Determine the (x, y) coordinate at the center of the cell enclosing the given text.  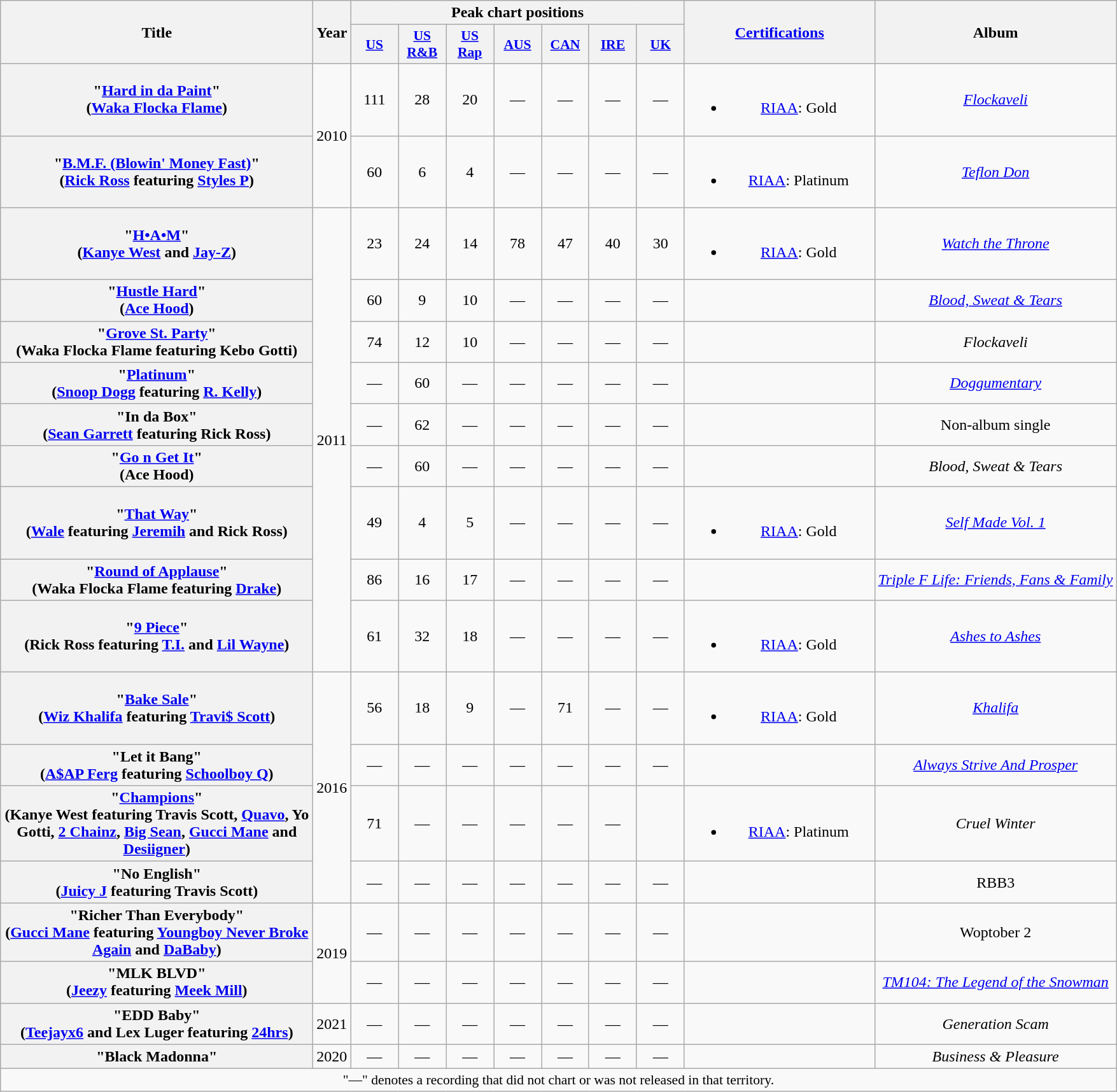
86 (374, 579)
Generation Scam (995, 1024)
IRE (612, 45)
17 (470, 579)
"Go n Get It"(Ace Hood) (157, 466)
Certifications (779, 32)
Peak chart positions (517, 13)
23 (374, 243)
"EDD Baby"(Teejayx6 and Lex Luger featuring 24hrs) (157, 1024)
"That Way"(Wale featuring Jeremih and Rick Ross) (157, 522)
Year (332, 32)
Always Strive And Prosper (995, 765)
"Round of Applause"(Waka Flocka Flame featuring Drake) (157, 579)
"No English"(Juicy J featuring Travis Scott) (157, 883)
2019 (332, 953)
40 (612, 243)
32 (423, 637)
US (374, 45)
5 (470, 522)
111 (374, 99)
"9 Piece"(Rick Ross featuring T.I. and Lil Wayne) (157, 637)
20 (470, 99)
2010 (332, 136)
Khalifa (995, 708)
"Black Madonna" (157, 1056)
Non-album single (995, 424)
"Platinum"(Snoop Dogg featuring R. Kelly) (157, 383)
Doggumentary (995, 383)
6 (423, 172)
UK (661, 45)
47 (565, 243)
28 (423, 99)
14 (470, 243)
"MLK BLVD"(Jeezy featuring Meek Mill) (157, 982)
Album (995, 32)
"Grove St. Party"(Waka Flocka Flame featuring Kebo Gotti) (157, 341)
Triple F Life: Friends, Fans & Family (995, 579)
49 (374, 522)
12 (423, 341)
2020 (332, 1056)
Teflon Don (995, 172)
2016 (332, 788)
"Let it Bang"(A$AP Ferg featuring Schoolboy Q) (157, 765)
Cruel Winter (995, 824)
TM104: The Legend of the Snowman (995, 982)
62 (423, 424)
"Hustle Hard"(Ace Hood) (157, 301)
"H•A•M"(Kanye West and Jay-Z) (157, 243)
2021 (332, 1024)
Watch the Throne (995, 243)
2011 (332, 440)
CAN (565, 45)
"Champions"(Kanye West featuring Travis Scott, Quavo, Yo Gotti, 2 Chainz, Big Sean, Gucci Mane and Desiigner) (157, 824)
74 (374, 341)
"Richer Than Everybody"(Gucci Mane featuring Youngboy Never Broke Again and DaBaby) (157, 932)
30 (661, 243)
AUS (518, 45)
Title (157, 32)
61 (374, 637)
16 (423, 579)
Self Made Vol. 1 (995, 522)
78 (518, 243)
56 (374, 708)
Woptober 2 (995, 932)
Ashes to Ashes (995, 637)
Business & Pleasure (995, 1056)
RBB3 (995, 883)
"Bake Sale"(Wiz Khalifa featuring Travi$ Scott) (157, 708)
US R&B (423, 45)
24 (423, 243)
"In da Box"(Sean Garrett featuring Rick Ross) (157, 424)
"B.M.F. (Blowin' Money Fast)"(Rick Ross featuring Styles P) (157, 172)
US Rap (470, 45)
"—" denotes a recording that did not chart or was not released in that territory. (559, 1080)
"Hard in da Paint" (Waka Flocka Flame) (157, 99)
